Return the [x, y] coordinate for the center point of the cell that contains the specified text.  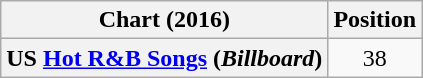
Chart (2016) [164, 20]
US Hot R&B Songs (Billboard) [164, 58]
Position [375, 20]
38 [375, 58]
